Scan for the cell matching the given text and deliver its [X, Y] coordinate at center. 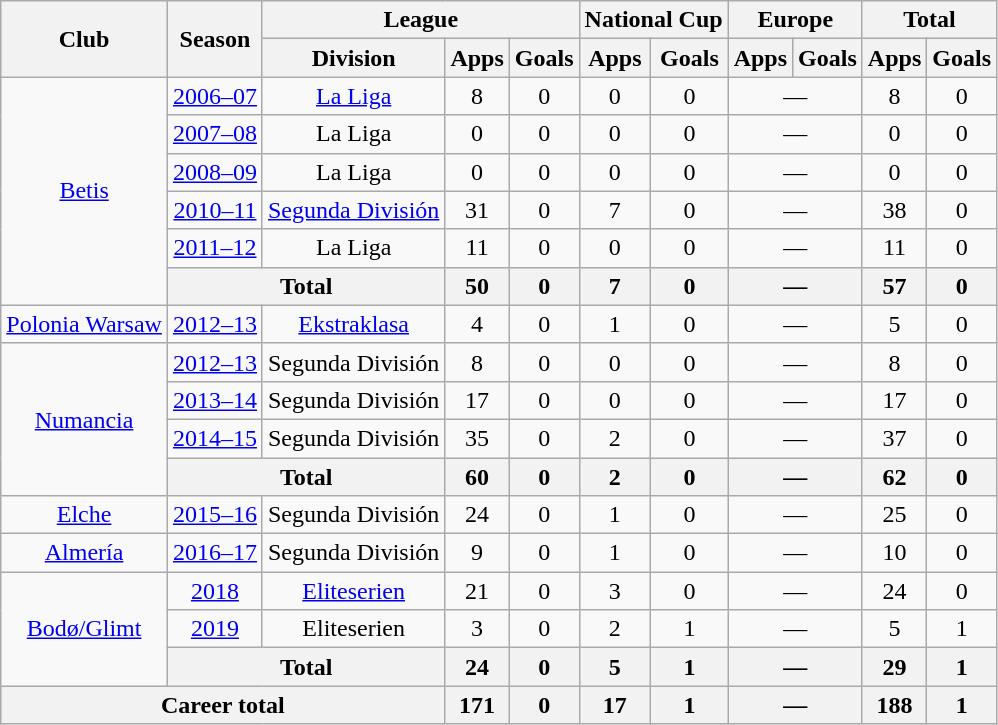
Career total [223, 705]
2013–14 [214, 400]
League [420, 20]
Ekstraklasa [353, 324]
60 [477, 477]
25 [894, 515]
2018 [214, 591]
10 [894, 553]
2016–17 [214, 553]
38 [894, 210]
2010–11 [214, 210]
2006–07 [214, 96]
50 [477, 286]
Numancia [84, 419]
2014–15 [214, 438]
Almería [84, 553]
Division [353, 58]
2007–08 [214, 134]
2015–16 [214, 515]
21 [477, 591]
31 [477, 210]
Polonia Warsaw [84, 324]
Europe [795, 20]
2011–12 [214, 248]
Bodø/Glimt [84, 629]
57 [894, 286]
Betis [84, 191]
62 [894, 477]
188 [894, 705]
National Cup [654, 20]
37 [894, 438]
171 [477, 705]
4 [477, 324]
Elche [84, 515]
2008–09 [214, 172]
35 [477, 438]
9 [477, 553]
Club [84, 39]
2019 [214, 629]
Season [214, 39]
29 [894, 667]
